Extract the (x, y) coordinate from the center of the cell holding the provided text.  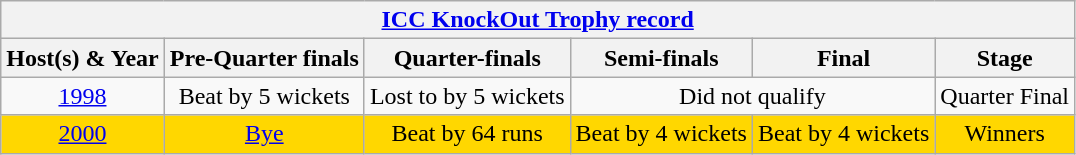
Bye (264, 134)
Winners (1005, 134)
Quarter-finals (467, 58)
Pre-Quarter finals (264, 58)
Beat by 5 wickets (264, 96)
Quarter Final (1005, 96)
Final (843, 58)
Did not qualify (752, 96)
ICC KnockOut Trophy record (538, 20)
1998 (82, 96)
Semi-finals (661, 58)
Host(s) & Year (82, 58)
2000 (82, 134)
Beat by 64 runs (467, 134)
Lost to by 5 wickets (467, 96)
Stage (1005, 58)
